Pinpoint the cell where the given text exists, returning its (X, Y) midpoint coordinate. 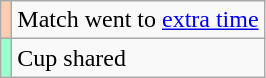
Match went to extra time (138, 20)
Cup shared (138, 58)
